From the cell containing the given text, extract its center point as (X, Y) coordinate. 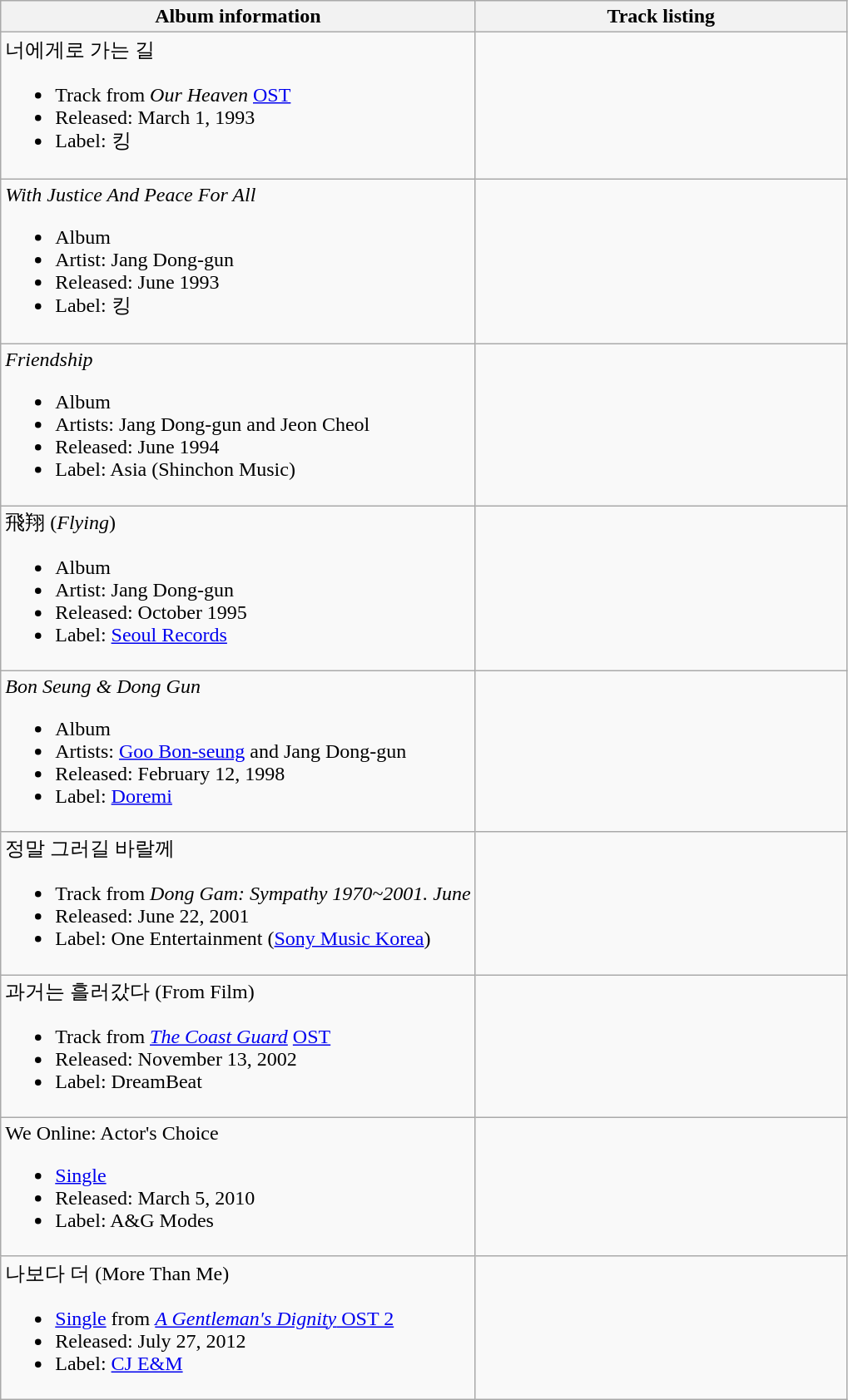
飛翔 (Flying)AlbumArtist: Jang Dong-gunReleased: October 1995Label: Seoul Records (238, 589)
과거는 흘러갔다 (From Film)Track from The Coast Guard OSTReleased: November 13, 2002Label: DreamBeat (238, 1046)
Bon Seung & Dong GunAlbumArtists: Goo Bon-seung and Jang Dong-gunReleased: February 12, 1998Label: Doremi (238, 751)
Album information (238, 17)
We Online: Actor's ChoiceSingleReleased: March 5, 2010Label: A&G Modes (238, 1186)
FriendshipAlbumArtists: Jang Dong-gun and Jeon CheolReleased: June 1994Label: Asia (Shinchon Music) (238, 424)
나보다 더 (More Than Me)Single from A Gentleman's Dignity OST 2Released: July 27, 2012Label: CJ E&M (238, 1328)
Track listing (661, 17)
너에게로 가는 길Track from Our Heaven OSTReleased: March 1, 1993Label: 킹 (238, 106)
정말 그러길 바랄께Track from Dong Gam: Sympathy 1970~2001. JuneReleased: June 22, 2001Label: One Entertainment (Sony Music Korea) (238, 903)
With Justice And Peace For AllAlbumArtist: Jang Dong-gunReleased: June 1993Label: 킹 (238, 261)
